Determine the [x, y] coordinate at the center of the cell enclosing the given text.  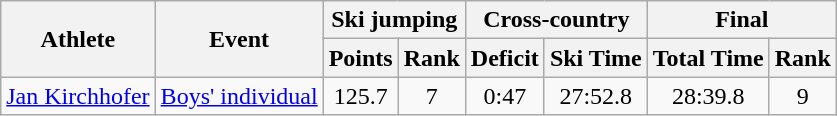
Total Time [708, 58]
Athlete [78, 39]
Points [360, 58]
Boys' individual [239, 96]
9 [802, 96]
7 [432, 96]
0:47 [504, 96]
Event [239, 39]
Final [742, 20]
28:39.8 [708, 96]
Jan Kirchhofer [78, 96]
27:52.8 [596, 96]
Ski jumping [394, 20]
Ski Time [596, 58]
Cross-country [556, 20]
125.7 [360, 96]
Deficit [504, 58]
